Extract the (x, y) coordinate from the center of the cell holding the provided text.  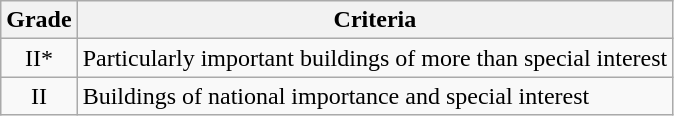
II* (39, 58)
Grade (39, 20)
II (39, 96)
Particularly important buildings of more than special interest (375, 58)
Criteria (375, 20)
Buildings of national importance and special interest (375, 96)
